Pinpoint the cell where the given text exists, returning its [x, y] midpoint coordinate. 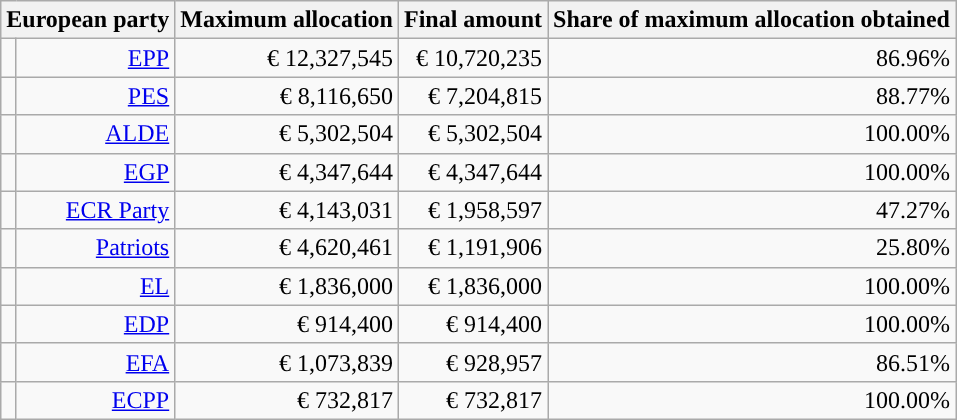
PES [96, 96]
€ 4,143,031 [287, 210]
Share of maximum allocation obtained [752, 20]
EPP [96, 58]
Patriots [96, 248]
88.77% [752, 96]
€ 10,720,235 [472, 58]
€ 8,116,650 [287, 96]
€ 1,958,597 [472, 210]
European party [88, 20]
Final amount [472, 20]
EL [96, 286]
47.27% [752, 210]
ECPP [96, 400]
€ 7,204,815 [472, 96]
25.80% [752, 248]
EDP [96, 324]
Maximum allocation [287, 20]
EGP [96, 172]
EFA [96, 362]
€ 928,957 [472, 362]
€ 1,073,839 [287, 362]
ECR Party [96, 210]
€ 12,327,545 [287, 58]
86.51% [752, 362]
86.96% [752, 58]
€ 4,620,461 [287, 248]
ALDE [96, 134]
€ 1,191,906 [472, 248]
